From the cell containing the given text, extract its center point as [X, Y] coordinate. 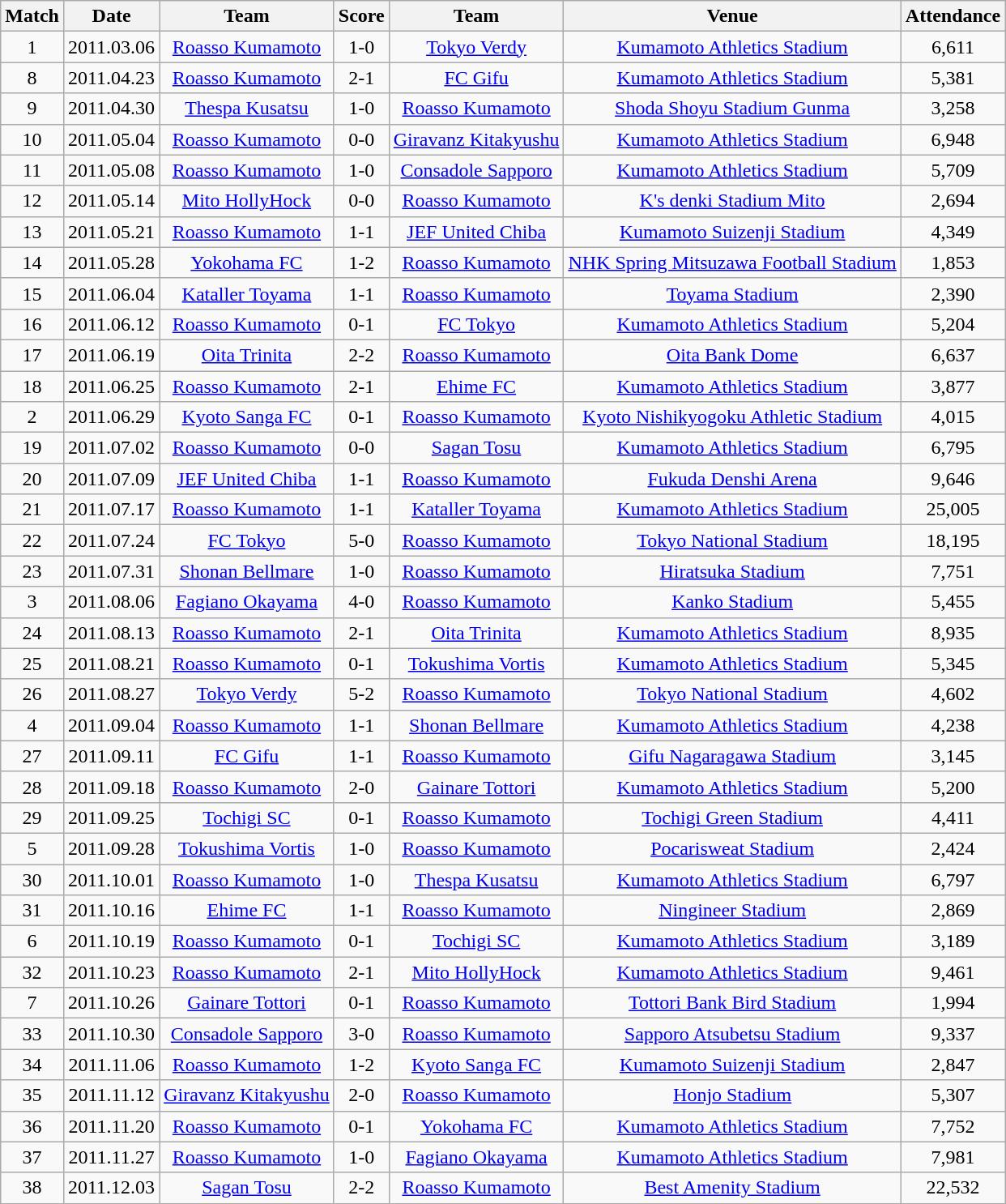
4,015 [953, 417]
4,411 [953, 818]
Match [32, 16]
14 [32, 263]
37 [32, 1157]
Gifu Nagaragawa Stadium [732, 756]
10 [32, 139]
18,195 [953, 540]
2 [32, 417]
Venue [732, 16]
21 [32, 510]
2011.04.30 [111, 109]
5,307 [953, 1095]
Score [361, 16]
6 [32, 941]
2011.08.21 [111, 664]
31 [32, 911]
Fukuda Denshi Arena [732, 479]
2,694 [953, 201]
26 [32, 694]
16 [32, 324]
2011.07.02 [111, 448]
2011.06.04 [111, 293]
2011.08.27 [111, 694]
2011.06.19 [111, 355]
2011.06.12 [111, 324]
25 [32, 664]
Toyama Stadium [732, 293]
3-0 [361, 1034]
2011.09.11 [111, 756]
2011.05.21 [111, 232]
15 [32, 293]
2,847 [953, 1065]
2011.11.06 [111, 1065]
28 [32, 787]
2,390 [953, 293]
7,751 [953, 571]
22,532 [953, 1188]
27 [32, 756]
5,204 [953, 324]
Kanko Stadium [732, 602]
Oita Bank Dome [732, 355]
35 [32, 1095]
6,948 [953, 139]
7,981 [953, 1157]
9,461 [953, 972]
Hiratsuka Stadium [732, 571]
2011.05.04 [111, 139]
2011.10.01 [111, 879]
Best Amenity Stadium [732, 1188]
3 [32, 602]
3,189 [953, 941]
2011.07.31 [111, 571]
4-0 [361, 602]
24 [32, 633]
Sapporo Atsubetsu Stadium [732, 1034]
6,797 [953, 879]
7 [32, 1003]
2011.10.26 [111, 1003]
2011.11.12 [111, 1095]
23 [32, 571]
2011.12.03 [111, 1188]
2011.05.14 [111, 201]
NHK Spring Mitsuzawa Football Stadium [732, 263]
Kyoto Nishikyogoku Athletic Stadium [732, 417]
2011.07.17 [111, 510]
2011.06.29 [111, 417]
Pocarisweat Stadium [732, 848]
2011.10.30 [111, 1034]
5,455 [953, 602]
4 [32, 725]
34 [32, 1065]
2011.11.27 [111, 1157]
3,258 [953, 109]
2011.05.28 [111, 263]
2011.07.24 [111, 540]
8,935 [953, 633]
4,602 [953, 694]
2011.04.23 [111, 78]
12 [32, 201]
2,424 [953, 848]
7,752 [953, 1126]
5,709 [953, 170]
22 [32, 540]
25,005 [953, 510]
Date [111, 16]
33 [32, 1034]
Attendance [953, 16]
20 [32, 479]
1 [32, 47]
2011.10.23 [111, 972]
2011.09.28 [111, 848]
19 [32, 448]
2011.07.09 [111, 479]
6,611 [953, 47]
Tottori Bank Bird Stadium [732, 1003]
18 [32, 386]
2,869 [953, 911]
1,853 [953, 263]
9,646 [953, 479]
36 [32, 1126]
Honjo Stadium [732, 1095]
29 [32, 818]
9 [32, 109]
2011.10.19 [111, 941]
32 [32, 972]
2011.08.06 [111, 602]
6,637 [953, 355]
1,994 [953, 1003]
3,877 [953, 386]
17 [32, 355]
5 [32, 848]
9,337 [953, 1034]
5,345 [953, 664]
Tochigi Green Stadium [732, 818]
4,238 [953, 725]
Ningineer Stadium [732, 911]
5,381 [953, 78]
2011.05.08 [111, 170]
2011.09.18 [111, 787]
Shoda Shoyu Stadium Gunma [732, 109]
5-0 [361, 540]
8 [32, 78]
2011.09.25 [111, 818]
5-2 [361, 694]
11 [32, 170]
3,145 [953, 756]
38 [32, 1188]
2011.03.06 [111, 47]
2011.11.20 [111, 1126]
30 [32, 879]
2011.06.25 [111, 386]
5,200 [953, 787]
6,795 [953, 448]
4,349 [953, 232]
13 [32, 232]
2011.10.16 [111, 911]
K's denki Stadium Mito [732, 201]
2011.09.04 [111, 725]
2011.08.13 [111, 633]
